Scan for the cell matching the given text and deliver its [X, Y] coordinate at center. 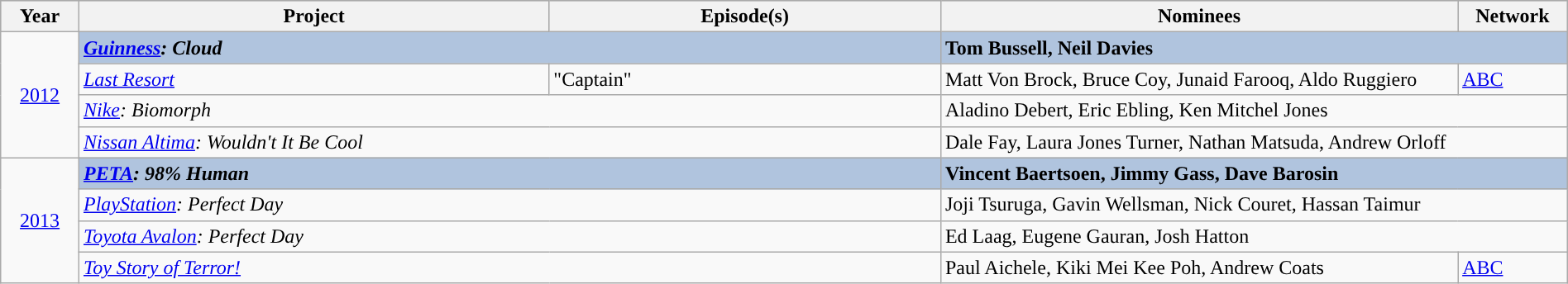
Matt Von Brock, Bruce Coy, Junaid Farooq, Aldo Ruggiero [1199, 79]
Vincent Baertsoen, Jimmy Gass, Dave Barosin [1254, 173]
Episode(s) [745, 17]
Nominees [1199, 17]
Year [40, 17]
PETA: 98% Human [509, 173]
Network [1513, 17]
Last Resort [313, 79]
"Captain" [745, 79]
Dale Fay, Laura Jones Turner, Nathan Matsuda, Andrew Orloff [1254, 142]
Tom Bussell, Neil Davies [1254, 48]
Paul Aichele, Kiki Mei Kee Poh, Andrew Coats [1199, 267]
PlayStation: Perfect Day [509, 205]
2012 [40, 95]
Guinness: Cloud [509, 48]
Toyota Avalon: Perfect Day [509, 236]
Nike: Biomorph [509, 111]
Toy Story of Terror! [509, 267]
Project [313, 17]
2013 [40, 220]
Aladino Debert, Eric Ebling, Ken Mitchel Jones [1254, 111]
Ed Laag, Eugene Gauran, Josh Hatton [1254, 236]
Nissan Altima: Wouldn't It Be Cool [509, 142]
Joji Tsuruga, Gavin Wellsman, Nick Couret, Hassan Taimur [1254, 205]
